Scan for the cell matching the given text and deliver its (x, y) coordinate at center. 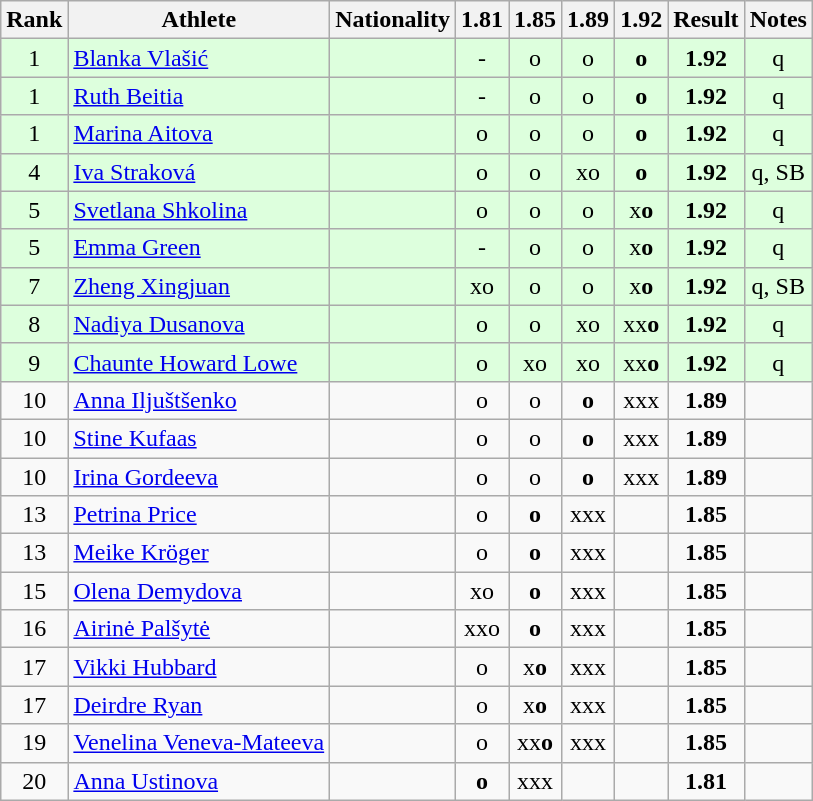
Nadiya Dusanova (199, 324)
Nationality (393, 20)
20 (34, 781)
Stine Kufaas (199, 438)
Svetlana Shkolina (199, 210)
Olena Demydova (199, 591)
Petrina Price (199, 515)
4 (34, 172)
16 (34, 629)
Zheng Xingjuan (199, 286)
19 (34, 743)
Notes (778, 20)
9 (34, 362)
Anna Ustinova (199, 781)
Deirdre Ryan (199, 705)
15 (34, 591)
Anna Iljuštšenko (199, 400)
Emma Green (199, 248)
Meike Kröger (199, 553)
Blanka Vlašić (199, 58)
Result (706, 20)
Athlete (199, 20)
Marina Aitova (199, 134)
Vikki Hubbard (199, 667)
Irina Gordeeva (199, 477)
Airinė Palšytė (199, 629)
Iva Straková (199, 172)
Ruth Beitia (199, 96)
Rank (34, 20)
Venelina Veneva-Mateeva (199, 743)
8 (34, 324)
7 (34, 286)
Chaunte Howard Lowe (199, 362)
